Return the [x, y] coordinate for the center point of the cell that contains the specified text.  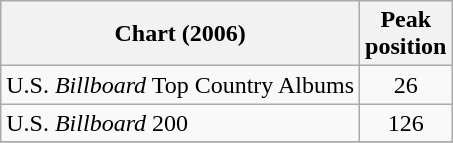
U.S. Billboard 200 [180, 123]
126 [406, 123]
Peakposition [406, 34]
26 [406, 85]
U.S. Billboard Top Country Albums [180, 85]
Chart (2006) [180, 34]
